Extract the [X, Y] coordinate from the center of the cell holding the provided text.  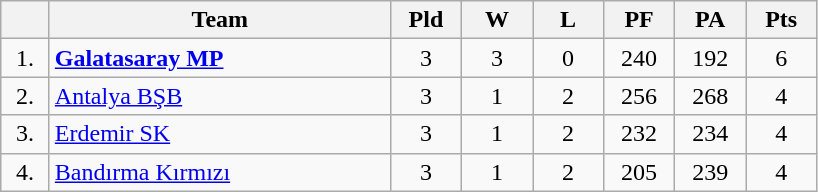
Antalya BŞB [220, 96]
Galatasaray MP [220, 58]
W [496, 20]
L [568, 20]
Erdemir SK [220, 134]
232 [640, 134]
205 [640, 172]
PA [710, 20]
2. [26, 96]
239 [710, 172]
234 [710, 134]
1. [26, 58]
Pts [782, 20]
192 [710, 58]
240 [640, 58]
4. [26, 172]
Bandırma Kırmızı [220, 172]
PF [640, 20]
3. [26, 134]
6 [782, 58]
268 [710, 96]
Pld [426, 20]
256 [640, 96]
Team [220, 20]
0 [568, 58]
